Capture the cell that displays the provided text and extract its (x, y) central coordinate. 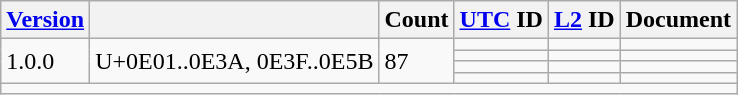
UTC ID (501, 20)
Count (416, 20)
Version (46, 20)
Document (678, 20)
U+0E01..0E3A, 0E3F..0E5B (234, 61)
87 (416, 61)
1.0.0 (46, 61)
L2 ID (584, 20)
